Search for the cell housing the specified text and yield its (x, y) center coordinate. 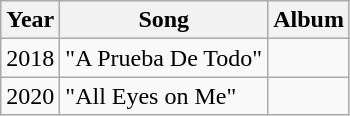
Album (309, 20)
Year (30, 20)
"A Prueba De Todo" (164, 58)
"All Eyes on Me" (164, 96)
Song (164, 20)
2020 (30, 96)
2018 (30, 58)
